Return [x, y] of the center of cell containing provided text 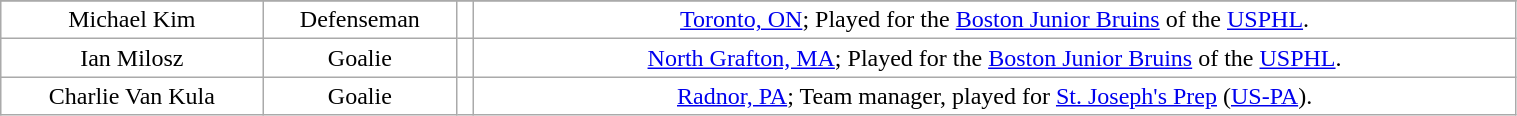
Toronto, ON; Played for the Boston Junior Bruins of the USPHL. [994, 20]
Michael Kim [132, 20]
Ian Milosz [132, 58]
North Grafton, MA; Played for the Boston Junior Bruins of the USPHL. [994, 58]
Radnor, PA; Team manager, played for St. Joseph's Prep (US-PA). [994, 96]
Defenseman [360, 20]
Charlie Van Kula [132, 96]
